Pinpoint the cell where the given text exists, returning its (X, Y) midpoint coordinate. 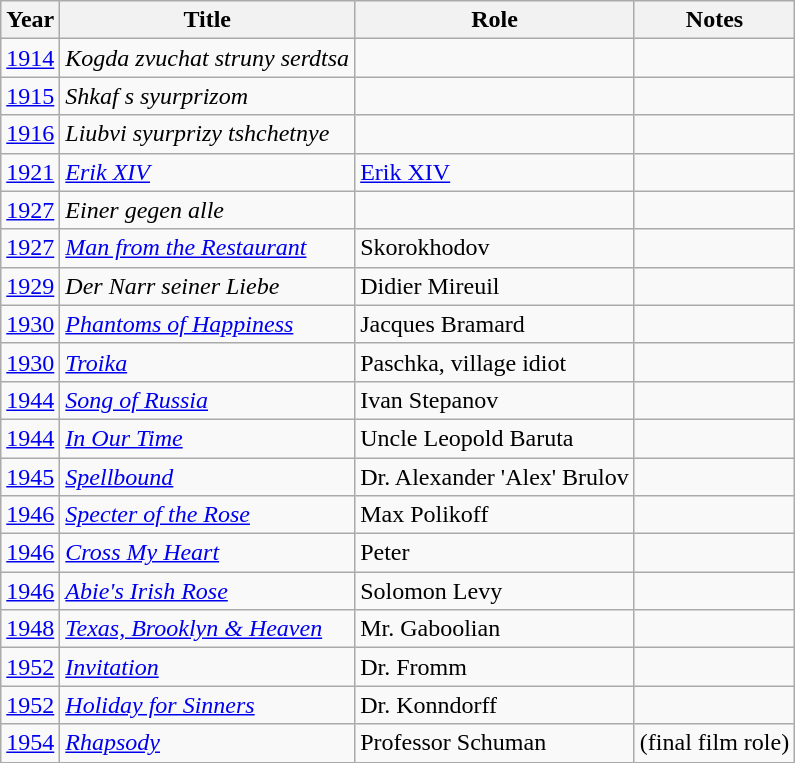
1948 (30, 629)
Einer gegen alle (208, 210)
Specter of the Rose (208, 515)
Rhapsody (208, 743)
Holiday for Sinners (208, 705)
Liubvi syurprizy tshchetnye (208, 134)
Abie's Irish Rose (208, 591)
Ivan Stepanov (495, 400)
In Our Time (208, 438)
1945 (30, 477)
1921 (30, 172)
Title (208, 20)
Invitation (208, 667)
Kogda zvuchat struny serdtsa (208, 58)
Notes (714, 20)
Dr. Fromm (495, 667)
Professor Schuman (495, 743)
Troika (208, 362)
1916 (30, 134)
Role (495, 20)
Paschka, village idiot (495, 362)
Year (30, 20)
Jacques Bramard (495, 324)
Uncle Leopold Baruta (495, 438)
Solomon Levy (495, 591)
Phantoms of Happiness (208, 324)
1915 (30, 96)
Spellbound (208, 477)
1914 (30, 58)
Man from the Restaurant (208, 248)
Texas, Brooklyn & Heaven (208, 629)
Cross My Heart (208, 553)
Didier Mireuil (495, 286)
(final film role) (714, 743)
1954 (30, 743)
Max Polikoff (495, 515)
Peter (495, 553)
1929 (30, 286)
Dr. Konndorff (495, 705)
Dr. Alexander 'Alex' Brulov (495, 477)
Mr. Gaboolian (495, 629)
Skorokhodov (495, 248)
Shkaf s syurprizom (208, 96)
Song of Russia (208, 400)
Der Narr seiner Liebe (208, 286)
